Return the (x, y) coordinate for the center point of the cell that contains the specified text.  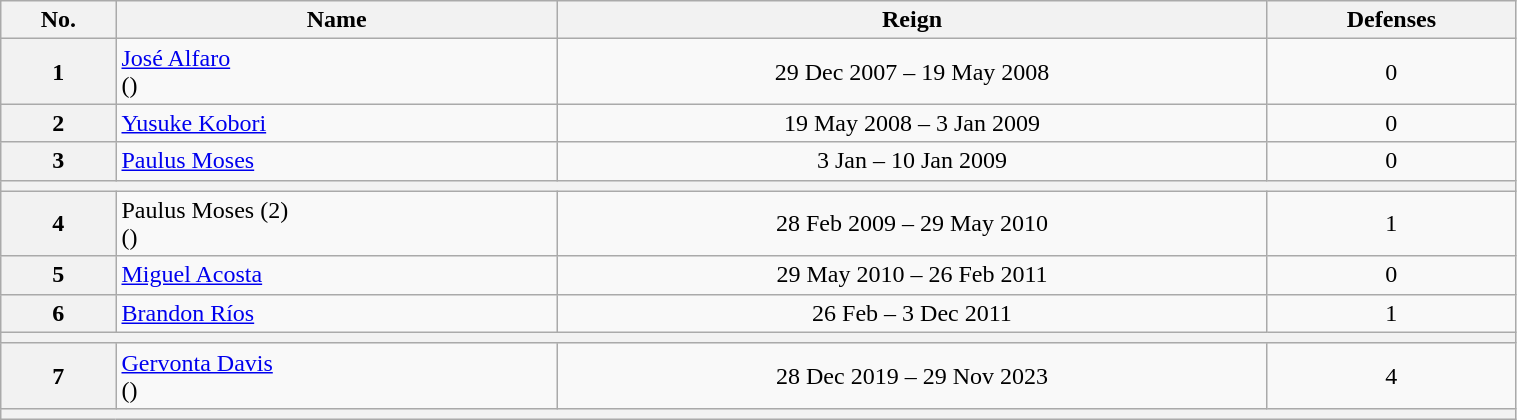
28 Feb 2009 – 29 May 2010 (912, 224)
Paulus Moses (336, 161)
Paulus Moses (2)() (336, 224)
Defenses (1392, 20)
29 Dec 2007 – 19 May 2008 (912, 72)
2 (58, 123)
28 Dec 2019 – 29 Nov 2023 (912, 376)
29 May 2010 – 26 Feb 2011 (912, 275)
No. (58, 20)
26 Feb – 3 Dec 2011 (912, 313)
7 (58, 376)
3 (58, 161)
Miguel Acosta (336, 275)
José Alfaro() (336, 72)
19 May 2008 – 3 Jan 2009 (912, 123)
5 (58, 275)
Yusuke Kobori (336, 123)
Name (336, 20)
Brandon Ríos (336, 313)
Reign (912, 20)
3 Jan – 10 Jan 2009 (912, 161)
6 (58, 313)
Gervonta Davis() (336, 376)
